Locate the cell with the specified text and output its (x, y) center coordinate. 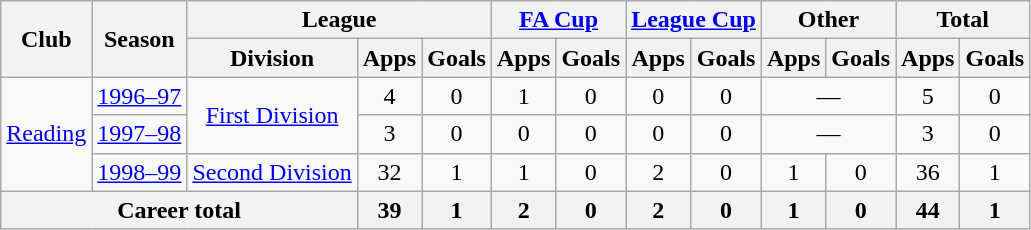
Season (140, 39)
4 (389, 96)
Second Division (272, 172)
Career total (180, 210)
1996–97 (140, 96)
Division (272, 58)
League (340, 20)
36 (928, 172)
First Division (272, 115)
32 (389, 172)
1997–98 (140, 134)
1998–99 (140, 172)
Total (963, 20)
Other (828, 20)
44 (928, 210)
FA Cup (558, 20)
Club (46, 39)
5 (928, 96)
League Cup (694, 20)
Reading (46, 134)
39 (389, 210)
